Determine the [X, Y] coordinate at the center of the cell enclosing the given text.  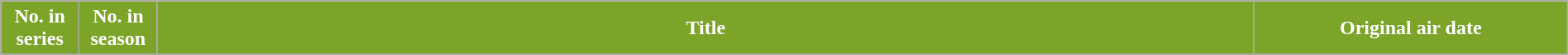
Title [705, 28]
No. inseason [117, 28]
Original air date [1411, 28]
No. inseries [40, 28]
